For the text-containing cell, return its midpoint in [X, Y] coordinate format. 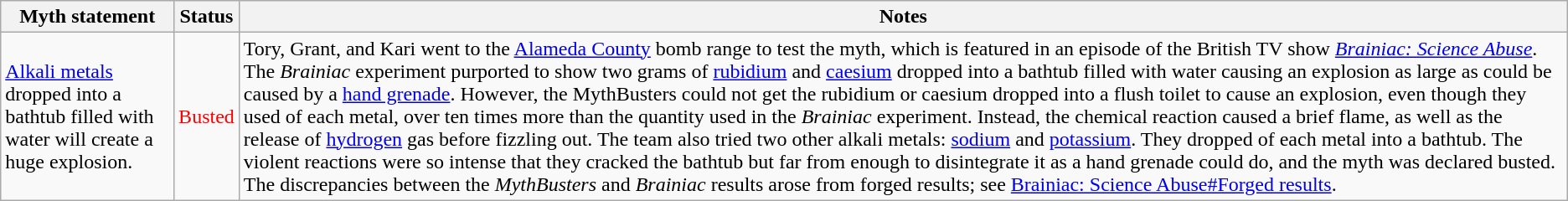
Myth statement [87, 17]
Status [207, 17]
Alkali metals dropped into a bathtub filled with water will create a huge explosion. [87, 116]
Busted [207, 116]
Notes [903, 17]
